Output the [x, y] coordinate of the center of the cell containing the given text.  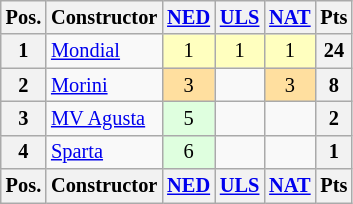
6 [188, 152]
5 [188, 118]
Mondial [104, 51]
24 [334, 51]
4 [24, 152]
Morini [104, 85]
Sparta [104, 152]
MV Agusta [104, 118]
8 [334, 85]
